Pinpoint the cell where the given text exists, returning its (x, y) midpoint coordinate. 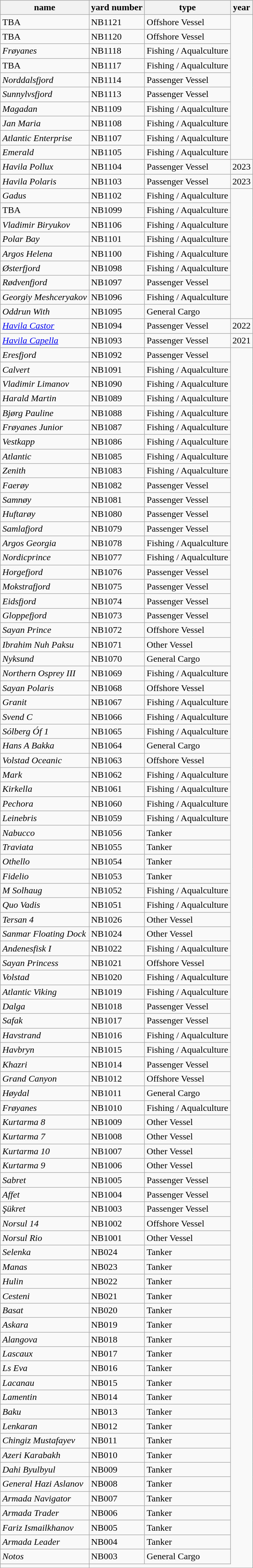
NB005 (117, 1527)
NB1107 (117, 138)
Şükret (45, 1209)
Calvert (45, 369)
NB1054 (117, 861)
NB1120 (117, 37)
NB1104 (117, 167)
NB1070 (117, 659)
General Hazi Aslanov (45, 1484)
NB1086 (117, 442)
Sayan Polaris (45, 688)
Magadan (45, 109)
Samlafjord (45, 529)
NB1102 (117, 196)
NB1108 (117, 123)
Alangova (45, 1339)
Atlantic (45, 456)
2022 (242, 326)
M Solhaug (45, 891)
Hans A Bakka (45, 746)
NB1052 (117, 891)
Kurtarma 8 (45, 1122)
NB009 (117, 1470)
Lamentin (45, 1397)
Gadus (45, 196)
Armada Navigator (45, 1498)
Ibrahim Nuh Paksu (45, 645)
NB1099 (117, 210)
Chingiz Mustafayev (45, 1441)
Samnøy (45, 500)
Sanmar Floating Dock (45, 934)
Emerald (45, 152)
NB1014 (117, 1064)
Lacanau (45, 1383)
Atlantic Viking (45, 992)
Pechora (45, 804)
Northern Osprey III (45, 674)
Traviata (45, 847)
Norsul Rio (45, 1238)
NB1005 (117, 1180)
NB1003 (117, 1209)
Havila Polaris (45, 181)
Manas (45, 1267)
NB1106 (117, 225)
Norddalsfjord (45, 80)
NB1082 (117, 485)
Andenesfisk I (45, 948)
Havila Capella (45, 340)
NB1078 (117, 543)
NB1083 (117, 471)
NB1026 (117, 920)
NB1100 (117, 254)
NB023 (117, 1267)
NB020 (117, 1310)
NB1060 (117, 804)
Fidelio (45, 876)
Havbryn (45, 1050)
Bjørg Pauline (45, 413)
NB1089 (117, 398)
NB1080 (117, 514)
Eidsfjord (45, 601)
NB1118 (117, 51)
NB1094 (117, 326)
Sunnylvsfjord (45, 94)
NB007 (117, 1498)
Armada Leader (45, 1542)
NB1095 (117, 311)
NB1088 (117, 413)
NB1006 (117, 1166)
Argos Georgia (45, 543)
Othello (45, 861)
NB015 (117, 1383)
NB1020 (117, 977)
NB1011 (117, 1093)
Nordicprince (45, 558)
NB1113 (117, 94)
NB010 (117, 1455)
NB1001 (117, 1238)
Faerøy (45, 485)
NB1114 (117, 80)
NB1101 (117, 239)
Kirkella (45, 789)
NB1010 (117, 1108)
Fariz Ismailkhanov (45, 1527)
Høydal (45, 1093)
NB1019 (117, 992)
NB003 (117, 1556)
Frøyanes Junior (45, 427)
Horgefjord (45, 572)
NB1069 (117, 674)
year (242, 8)
NB1093 (117, 340)
NB1061 (117, 789)
NB1002 (117, 1223)
Kurtarma 10 (45, 1151)
Jan Maria (45, 123)
NB1109 (117, 109)
NB1008 (117, 1137)
Nabucco (45, 832)
Armada Trader (45, 1513)
NB008 (117, 1484)
Mark (45, 775)
NB1075 (117, 586)
Nyksund (45, 659)
Basat (45, 1310)
NB1055 (117, 847)
Grand Canyon (45, 1079)
NB1103 (117, 181)
Vladimir Biryukov (45, 225)
NB1074 (117, 601)
NB014 (117, 1397)
Hulin (45, 1281)
Sayan Princess (45, 963)
Eresfjord (45, 355)
NB1071 (117, 645)
NB1079 (117, 529)
Lenkaran (45, 1426)
NB1087 (117, 427)
Lascaux (45, 1354)
Volstad (45, 977)
Safak (45, 1021)
NB1077 (117, 558)
Vestkapp (45, 442)
NB1051 (117, 905)
Quo Vadis (45, 905)
Ls Eva (45, 1368)
NB1063 (117, 760)
NB1024 (117, 934)
NB1091 (117, 369)
Østerfjord (45, 268)
NB1015 (117, 1050)
NB1098 (117, 268)
NB1012 (117, 1079)
Affet (45, 1195)
NB016 (117, 1368)
Mokstrafjord (45, 586)
Azeri Karabakh (45, 1455)
NB013 (117, 1412)
yard number (117, 8)
NB1017 (117, 1021)
NB1067 (117, 702)
NB1105 (117, 152)
NB012 (117, 1426)
NB022 (117, 1281)
NB1081 (117, 500)
NB1053 (117, 876)
NB1097 (117, 283)
NB018 (117, 1339)
NB1009 (117, 1122)
Atlantic Enterprise (45, 138)
NB1022 (117, 948)
Dahi Byulbyul (45, 1470)
Georgiy Meshceryakov (45, 297)
NB1072 (117, 630)
Huftarøy (45, 514)
Selenka (45, 1252)
NB004 (117, 1542)
NB1007 (117, 1151)
NB1076 (117, 572)
NB1092 (117, 355)
Dalga (45, 1006)
NB1068 (117, 688)
NB019 (117, 1325)
Cesteni (45, 1296)
NB1117 (117, 65)
Khazri (45, 1064)
NB1016 (117, 1035)
Sabret (45, 1180)
NB1056 (117, 832)
Notos (45, 1556)
Havila Pollux (45, 167)
type (188, 8)
Havstrand (45, 1035)
Polar Bay (45, 239)
Oddrun With (45, 311)
Rødvenfjord (45, 283)
NB1121 (117, 22)
Svend C (45, 717)
Granit (45, 702)
NB1073 (117, 615)
NB024 (117, 1252)
NB017 (117, 1354)
Baku (45, 1412)
Tersan 4 (45, 920)
Argos Helena (45, 254)
NB1085 (117, 456)
Havila Castor (45, 326)
Norsul 14 (45, 1223)
Leinebris (45, 818)
NB1021 (117, 963)
name (45, 8)
NB006 (117, 1513)
Kurtarma 7 (45, 1137)
NB1065 (117, 731)
Sólberg Óf 1 (45, 731)
2021 (242, 340)
NB1062 (117, 775)
Volstad Oceanic (45, 760)
NB1004 (117, 1195)
Harald Martin (45, 398)
NB1059 (117, 818)
NB1064 (117, 746)
Zenith (45, 471)
NB011 (117, 1441)
Gloppefjord (45, 615)
NB1096 (117, 297)
NB1090 (117, 384)
Vladimir Limanov (45, 384)
NB021 (117, 1296)
Askara (45, 1325)
NB1018 (117, 1006)
NB1066 (117, 717)
Sayan Prince (45, 630)
Kurtarma 9 (45, 1166)
